For the text-containing cell, return its midpoint in [X, Y] coordinate format. 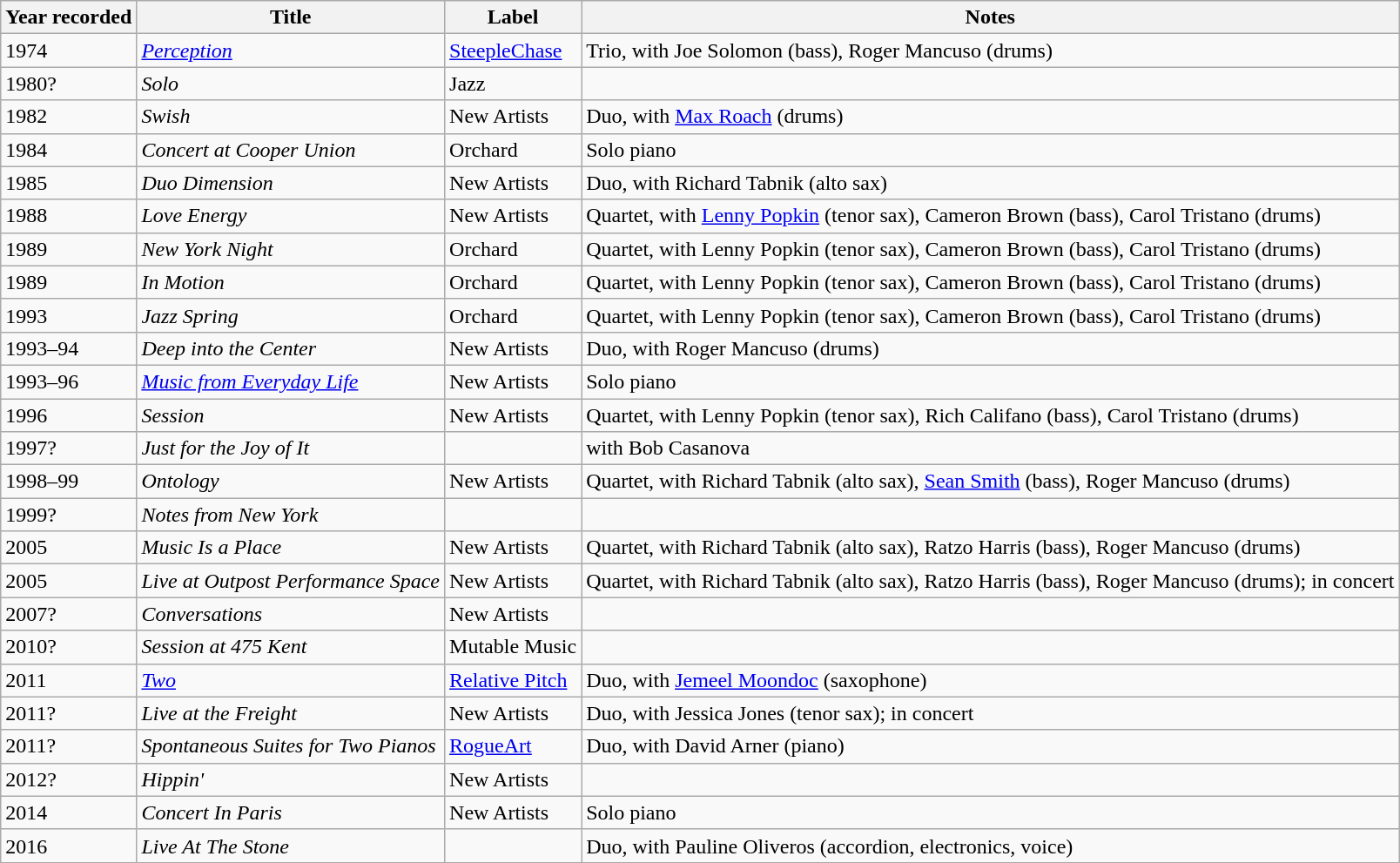
Solo [291, 84]
Music from Everyday Life [291, 381]
1988 [69, 216]
Notes from New York [291, 515]
Title [291, 17]
Concert In Paris [291, 812]
Two [291, 680]
1993–96 [69, 381]
Duo, with Pauline Oliveros (accordion, electronics, voice) [991, 846]
2012? [69, 779]
Live at the Freight [291, 713]
Love Energy [291, 216]
Quartet, with Richard Tabnik (alto sax), Ratzo Harris (bass), Roger Mancuso (drums); in concert [991, 581]
1998–99 [69, 482]
Duo, with Richard Tabnik (alto sax) [991, 183]
Year recorded [69, 17]
1982 [69, 117]
Jazz Spring [291, 315]
Duo, with Roger Mancuso (drums) [991, 348]
SteepleChase [514, 51]
Trio, with Joe Solomon (bass), Roger Mancuso (drums) [991, 51]
Duo, with Jemeel Moondoc (saxophone) [991, 680]
Live At The Stone [291, 846]
Ontology [291, 482]
Hippin' [291, 779]
1996 [69, 415]
Duo, with Max Roach (drums) [991, 117]
2007? [69, 614]
Jazz [514, 84]
1993–94 [69, 348]
Session at 475 Kent [291, 647]
Conversations [291, 614]
2014 [69, 812]
Music Is a Place [291, 548]
Duo Dimension [291, 183]
1993 [69, 315]
RogueArt [514, 746]
Relative Pitch [514, 680]
1974 [69, 51]
1999? [69, 515]
Deep into the Center [291, 348]
Session [291, 415]
Perception [291, 51]
Quartet, with Lenny Popkin (tenor sax), Rich Califano (bass), Carol Tristano (drums) [991, 415]
Notes [991, 17]
1985 [69, 183]
Label [514, 17]
Duo, with Jessica Jones (tenor sax); in concert [991, 713]
Concert at Cooper Union [291, 150]
2011 [69, 680]
Quartet, with Richard Tabnik (alto sax), Sean Smith (bass), Roger Mancuso (drums) [991, 482]
Spontaneous Suites for Two Pianos [291, 746]
Swish [291, 117]
In Motion [291, 282]
1997? [69, 448]
Live at Outpost Performance Space [291, 581]
2010? [69, 647]
Mutable Music [514, 647]
1980? [69, 84]
Duo, with David Arner (piano) [991, 746]
2016 [69, 846]
Just for the Joy of It [291, 448]
Quartet, with Richard Tabnik (alto sax), Ratzo Harris (bass), Roger Mancuso (drums) [991, 548]
with Bob Casanova [991, 448]
1984 [69, 150]
New York Night [291, 249]
